Detect which cell encompasses the target text, then output its (X, Y) center coordinate. 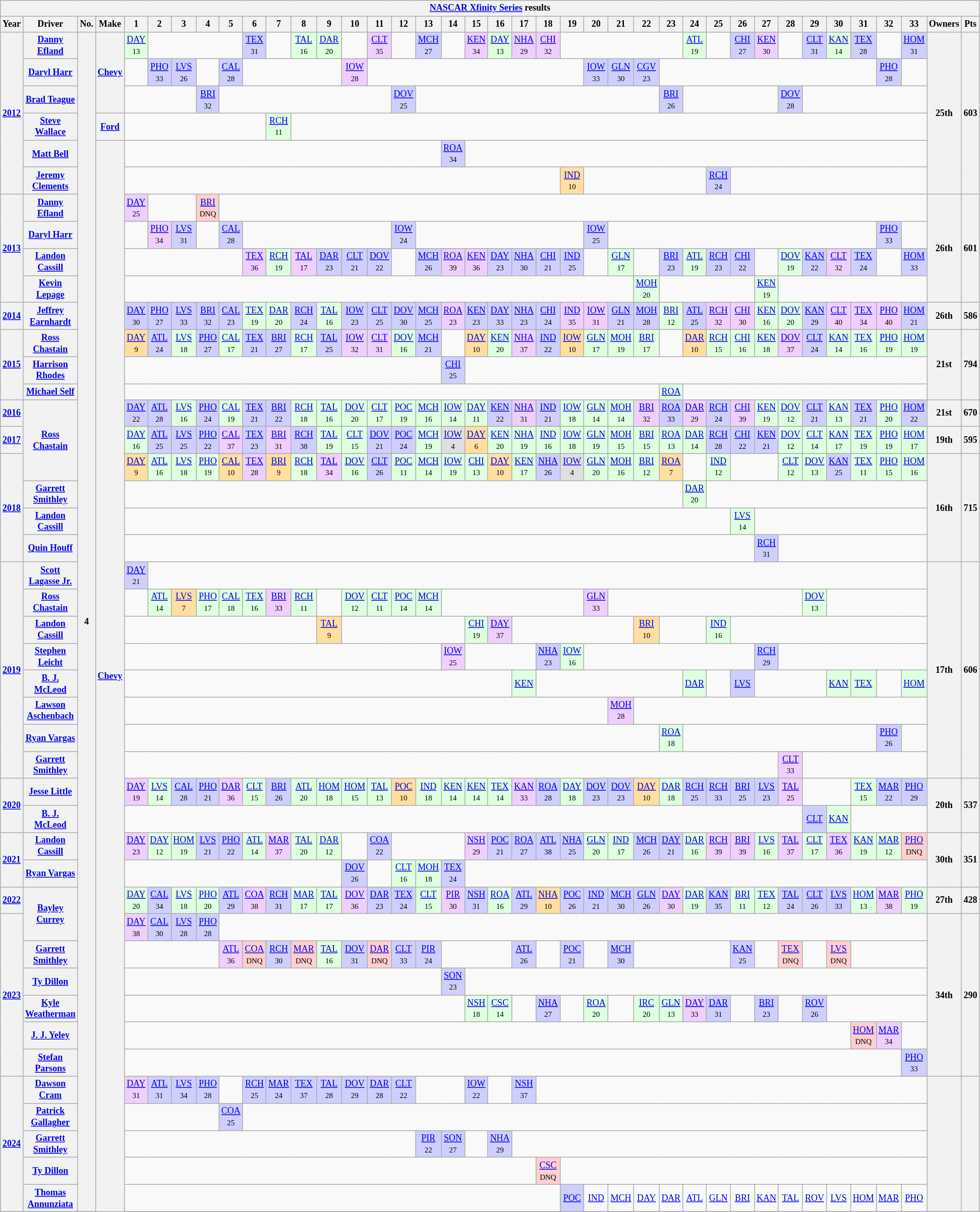
KAN17 (839, 440)
NHA30 (524, 262)
537 (970, 805)
Harrison Rhodes (50, 370)
LVS31 (184, 235)
ATL36 (231, 954)
RCH23 (718, 262)
ROA23 (453, 316)
IRC20 (647, 1009)
KEN30 (767, 45)
ATL24 (159, 343)
DAY19 (136, 792)
RCH38 (304, 440)
DOV19 (790, 262)
Thomas Annunziata (50, 1198)
DAY37 (500, 629)
3 (184, 24)
LVS7 (184, 603)
2016 (12, 413)
NASCAR Xfinity Series results (490, 8)
Jeremy Clements (50, 181)
16 (500, 24)
CAL23 (231, 316)
PHO34 (159, 235)
KAN19 (863, 846)
606 (970, 670)
CLT16 (403, 873)
ROA28 (548, 792)
TEXDNQ (790, 954)
CAL37 (231, 440)
DAY6 (476, 440)
MAR17 (304, 900)
NHA31 (524, 413)
Driver (50, 24)
MCH27 (429, 45)
MCH21 (429, 343)
IND17 (621, 846)
ROA39 (453, 262)
11 (380, 24)
31 (863, 24)
794 (970, 364)
25 (718, 24)
Kevin Lepage (50, 289)
2017 (12, 440)
MCH19 (429, 440)
CHI39 (742, 413)
HOM33 (914, 262)
14 (453, 24)
NHA27 (548, 1009)
RCH30 (279, 954)
Lawson Aschenbach (50, 711)
Jesse Little (50, 792)
30 (839, 24)
Kyle Weatherman (50, 1009)
TEX23 (254, 440)
2020 (12, 805)
2014 (12, 316)
34th (944, 995)
CHI27 (742, 45)
ROA20 (596, 1009)
2021 (12, 859)
CLT24 (815, 343)
8 (304, 24)
No. (87, 24)
LVS21 (208, 846)
BRIDNQ (208, 208)
DAY11 (476, 413)
IND18 (429, 792)
POC19 (403, 413)
18 (548, 24)
Stefan Parsons (50, 1063)
CHI13 (476, 467)
ROA (671, 391)
POC14 (403, 603)
DAR31 (718, 1009)
MOH20 (647, 289)
CLT32 (839, 262)
DAY31 (136, 1090)
TEX12 (767, 900)
CAL10 (231, 467)
BRI (742, 1198)
PHO17 (208, 603)
KEN22 (500, 413)
CLT35 (380, 45)
10 (355, 24)
GLN26 (647, 900)
ROA7 (671, 467)
IND10 (572, 181)
KAN33 (524, 792)
BRI11 (742, 900)
DAY (647, 1198)
715 (970, 507)
PHO21 (208, 792)
CLT22 (403, 1090)
NSH31 (476, 900)
2023 (12, 995)
9 (329, 24)
DOV25 (403, 99)
27 (767, 24)
IOW16 (572, 657)
27th (944, 900)
PHO29 (914, 792)
RCH33 (718, 792)
29 (815, 24)
IOW22 (476, 1090)
GLN19 (596, 440)
595 (970, 440)
21 (621, 24)
23 (671, 24)
30th (944, 859)
ROA13 (671, 440)
Year (12, 24)
NHA25 (572, 846)
COADNQ (254, 954)
DAR16 (695, 846)
2015 (12, 364)
ROA27 (524, 846)
MAR12 (889, 846)
19th (944, 440)
Ford (110, 127)
13 (429, 24)
CHI30 (742, 316)
KEN (524, 684)
15 (476, 24)
586 (970, 316)
IOW33 (596, 73)
Dawson Cram (50, 1090)
CHI25 (453, 370)
TAL34 (329, 467)
2013 (12, 248)
DOV37 (790, 343)
HOM31 (914, 45)
IOW10 (572, 343)
DOV36 (355, 900)
TEX31 (254, 45)
RCH15 (718, 343)
Stephen Leicht (50, 657)
ATL (695, 1198)
BRI27 (279, 343)
KEN16 (767, 316)
IND22 (548, 343)
Matt Bell (50, 154)
ROA34 (453, 154)
428 (970, 900)
KEN36 (476, 262)
DOV29 (355, 1090)
BRI17 (647, 343)
17 (524, 24)
CHI16 (742, 343)
DOV30 (403, 316)
24 (695, 24)
17th (944, 670)
MOH16 (621, 467)
DAR36 (231, 792)
BRI10 (647, 629)
HOM18 (329, 792)
Jeffrey Earnhardt (50, 316)
LVS28 (184, 928)
DAY16 (136, 440)
BRI33 (279, 603)
CHI32 (548, 45)
2018 (12, 507)
MAR38 (889, 900)
RCH39 (718, 846)
GLN (718, 1198)
CAL19 (231, 413)
LVS34 (184, 1090)
CLT12 (790, 467)
IND12 (718, 467)
PIR30 (453, 900)
PHO40 (889, 316)
MARDNQ (304, 954)
GLN13 (671, 1009)
2012 (12, 113)
IOW31 (596, 316)
BRI25 (742, 792)
MAR37 (279, 846)
CAL34 (159, 900)
IND (596, 1198)
TEX15 (863, 792)
TAL37 (790, 846)
12 (403, 24)
DAY18 (572, 792)
DAY12 (159, 846)
TAL9 (329, 629)
IOW24 (403, 235)
DAY20 (136, 900)
BRI39 (742, 846)
POC26 (572, 900)
BRI15 (647, 440)
POC11 (403, 467)
MOH15 (621, 440)
TAL24 (790, 900)
LVS25 (184, 440)
ATL26 (524, 954)
CGV23 (647, 73)
DAR10 (695, 343)
RCH19 (279, 262)
Make (110, 24)
KAN13 (839, 413)
TEX37 (304, 1090)
32 (889, 24)
POC (572, 1198)
PIR22 (429, 1144)
DOV26 (355, 873)
ATL28 (159, 413)
603 (970, 113)
ATL38 (548, 846)
DAY25 (136, 208)
MAR24 (279, 1090)
MCH16 (429, 413)
DOV31 (355, 954)
DAR18 (671, 792)
RCH32 (718, 316)
GLN33 (596, 603)
BRI22 (279, 413)
PHO15 (889, 467)
290 (970, 995)
20 (596, 24)
KEN34 (476, 45)
IOW23 (355, 316)
Pts (970, 24)
POC10 (403, 792)
KAN35 (718, 900)
MOH18 (429, 873)
NHA37 (524, 343)
DAR14 (695, 440)
1 (136, 24)
NHA26 (548, 467)
2022 (12, 900)
KEN23 (476, 316)
CHI24 (548, 316)
LVS DNQ (839, 954)
SON27 (453, 1144)
CLT14 (815, 440)
Steve Wallace (50, 127)
KEN17 (524, 467)
MAR22 (889, 792)
DAR19 (695, 900)
ATL16 (159, 467)
2024 (12, 1144)
TAL (790, 1198)
6 (254, 24)
BRI9 (279, 467)
RCH17 (304, 343)
Owners (944, 24)
19 (572, 24)
RCH29 (767, 657)
IND25 (572, 262)
TAL13 (380, 792)
HOM17 (914, 440)
TAL19 (329, 440)
ROV (815, 1198)
2019 (12, 670)
J. J. Yeley (50, 1035)
NHA10 (548, 900)
LVS26 (184, 73)
TEX (863, 684)
5 (231, 24)
Michael Self (50, 391)
20th (944, 805)
COA38 (254, 900)
ROA18 (671, 738)
LVS23 (767, 792)
NHA19 (524, 440)
HOM13 (863, 900)
IOW19 (453, 467)
670 (970, 413)
22 (647, 24)
ROA16 (500, 900)
PHO24 (208, 413)
7 (279, 24)
GLN30 (621, 73)
DARDNQ (380, 954)
RCH28 (718, 440)
CLT (815, 819)
BRI31 (279, 440)
DOV21 (380, 440)
CSCDNQ (548, 1171)
KEN18 (767, 343)
CHI21 (548, 262)
TEX11 (863, 467)
HOM16 (914, 467)
33 (914, 24)
MOH14 (621, 413)
CHI19 (476, 629)
DAR28 (380, 1090)
COA22 (380, 846)
TEX34 (863, 316)
DAR12 (329, 846)
DOV22 (380, 262)
28 (790, 24)
CAL30 (159, 928)
HOM22 (914, 413)
DAR29 (695, 413)
Brad Teague (50, 99)
SON23 (453, 982)
CAL17 (231, 343)
PHO (914, 1198)
NSH37 (524, 1090)
KEN21 (767, 440)
351 (970, 859)
IND35 (572, 316)
CAL18 (231, 603)
KAN22 (815, 262)
ROV26 (815, 1009)
TAL28 (329, 1090)
Quin Houff (50, 548)
2 (159, 24)
MOH19 (621, 343)
DAY38 (136, 928)
ROA33 (671, 413)
PHODNQ (914, 846)
KAN29 (815, 316)
POC24 (403, 440)
DAY22 (136, 413)
NSH29 (476, 846)
ATL20 (304, 792)
IOW32 (355, 343)
GLN14 (596, 413)
16th (944, 507)
CLT40 (839, 316)
IOW14 (453, 413)
TEX14 (500, 792)
GLN21 (621, 316)
NSH18 (476, 1009)
601 (970, 248)
25th (944, 113)
CLT11 (380, 603)
CSC14 (500, 1009)
MCH (621, 1198)
HOMDNQ (863, 1035)
DOV28 (790, 99)
26 (742, 24)
TAL20 (304, 846)
COA25 (231, 1117)
IOW28 (355, 73)
MAR (889, 1198)
CLT25 (380, 316)
Patrick Gallagher (50, 1117)
PHO26 (889, 738)
ATL31 (159, 1090)
MAR34 (889, 1035)
MCH25 (429, 316)
HOM21 (914, 316)
PIR24 (429, 954)
HOM15 (355, 792)
Scott Lagasse Jr. (50, 575)
Bayley Currey (50, 914)
